Search for the cell housing the specified text and yield its (x, y) center coordinate. 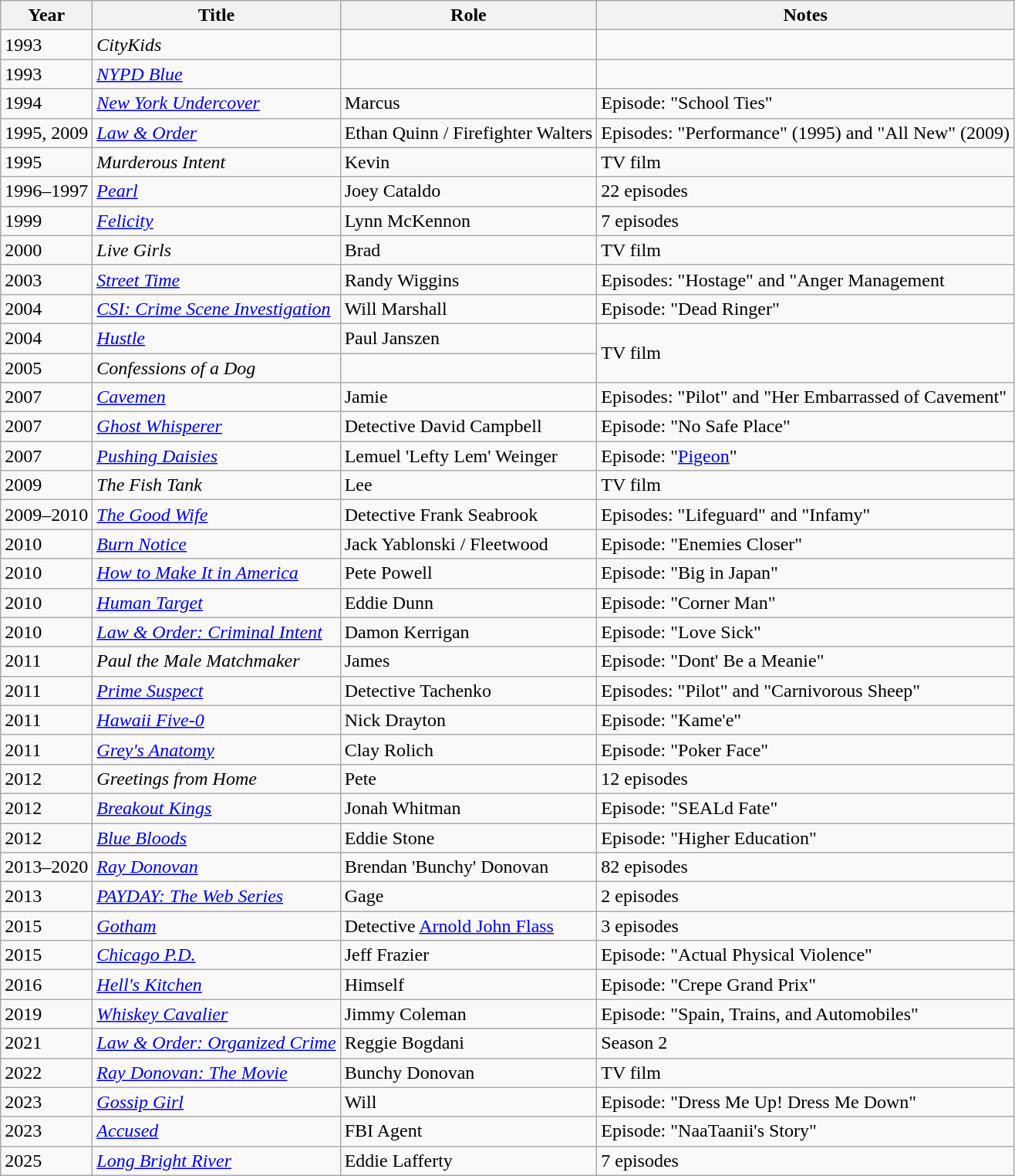
Hawaii Five-0 (216, 720)
1994 (46, 103)
Joey Cataldo (469, 191)
Detective Arnold John Flass (469, 926)
2025 (46, 1161)
Episode: "Actual Physical Violence" (805, 955)
2021 (46, 1043)
Blue Bloods (216, 837)
Lynn McKennon (469, 221)
FBI Agent (469, 1131)
Burn Notice (216, 544)
Episode: "No Safe Place" (805, 427)
Human Target (216, 603)
Breakout Kings (216, 808)
Confessions of a Dog (216, 368)
Episodes: "Lifeguard" and "Infamy" (805, 515)
Jeff Frazier (469, 955)
Reggie Bogdani (469, 1043)
Hell's Kitchen (216, 985)
3 episodes (805, 926)
Will Marshall (469, 309)
Episodes: "Pilot" and "Her Embarrassed of Cavement" (805, 397)
Grey's Anatomy (216, 749)
Nick Drayton (469, 720)
Eddie Stone (469, 837)
PAYDAY: The Web Series (216, 897)
12 episodes (805, 779)
Episode: "Enemies Closer" (805, 544)
Lee (469, 485)
Law & Order (216, 133)
Law & Order: Organized Crime (216, 1043)
Prime Suspect (216, 691)
Brendan 'Bunchy' Donovan (469, 867)
2013–2020 (46, 867)
2016 (46, 985)
Jonah Whitman (469, 808)
James (469, 661)
Murderous Intent (216, 162)
Pearl (216, 191)
How to Make It in America (216, 573)
Ray Donovan: The Movie (216, 1073)
Episode: "Big in Japan" (805, 573)
Season 2 (805, 1043)
Randy Wiggins (469, 279)
Episode: "NaaTaanii's Story" (805, 1131)
Bunchy Donovan (469, 1073)
Detective Tachenko (469, 691)
Gotham (216, 926)
Will (469, 1102)
Episode: "Kame'e" (805, 720)
Street Time (216, 279)
CSI: Crime Scene Investigation (216, 309)
82 episodes (805, 867)
Ghost Whisperer (216, 427)
Ethan Quinn / Firefighter Walters (469, 133)
Episode: "Crepe Grand Prix" (805, 985)
Ray Donovan (216, 867)
2000 (46, 250)
Episode: "Spain, Trains, and Automobiles" (805, 1014)
Cavemen (216, 397)
Episodes: "Hostage" and "Anger Management (805, 279)
2 episodes (805, 897)
Episode: "Dress Me Up! Dress Me Down" (805, 1102)
22 episodes (805, 191)
2013 (46, 897)
1995 (46, 162)
Law & Order: Criminal Intent (216, 632)
Episode: "Pigeon" (805, 456)
Greetings from Home (216, 779)
1995, 2009 (46, 133)
Episode: "SEALd Fate" (805, 808)
Episode: "Dead Ringer" (805, 309)
Pushing Daisies (216, 456)
Accused (216, 1131)
Episode: "Love Sick" (805, 632)
2009–2010 (46, 515)
New York Undercover (216, 103)
Clay Rolich (469, 749)
Felicity (216, 221)
Detective David Campbell (469, 427)
Live Girls (216, 250)
Jamie (469, 397)
1996–1997 (46, 191)
Jack Yablonski / Fleetwood (469, 544)
2009 (46, 485)
Eddie Lafferty (469, 1161)
Episode: "Poker Face" (805, 749)
Pete (469, 779)
Episodes: "Performance" (1995) and "All New" (2009) (805, 133)
Detective Frank Seabrook (469, 515)
Year (46, 15)
Episode: "Dont' Be a Meanie" (805, 661)
Episode: "Corner Man" (805, 603)
Paul the Male Matchmaker (216, 661)
The Good Wife (216, 515)
Paul Janszen (469, 338)
Lemuel 'Lefty Lem' Weinger (469, 456)
Eddie Dunn (469, 603)
Pete Powell (469, 573)
Long Bright River (216, 1161)
Chicago P.D. (216, 955)
1999 (46, 221)
2019 (46, 1014)
NYPD Blue (216, 74)
Role (469, 15)
The Fish Tank (216, 485)
Whiskey Cavalier (216, 1014)
Brad (469, 250)
Gage (469, 897)
Episode: "Higher Education" (805, 837)
Kevin (469, 162)
Himself (469, 985)
Episodes: "Pilot" and "Carnivorous Sheep" (805, 691)
Damon Kerrigan (469, 632)
CityKids (216, 45)
Jimmy Coleman (469, 1014)
2022 (46, 1073)
Title (216, 15)
Marcus (469, 103)
Episode: "School Ties" (805, 103)
Gossip Girl (216, 1102)
Hustle (216, 338)
Notes (805, 15)
2003 (46, 279)
2005 (46, 368)
